Output the [X, Y] coordinate of the center of the cell containing the given text.  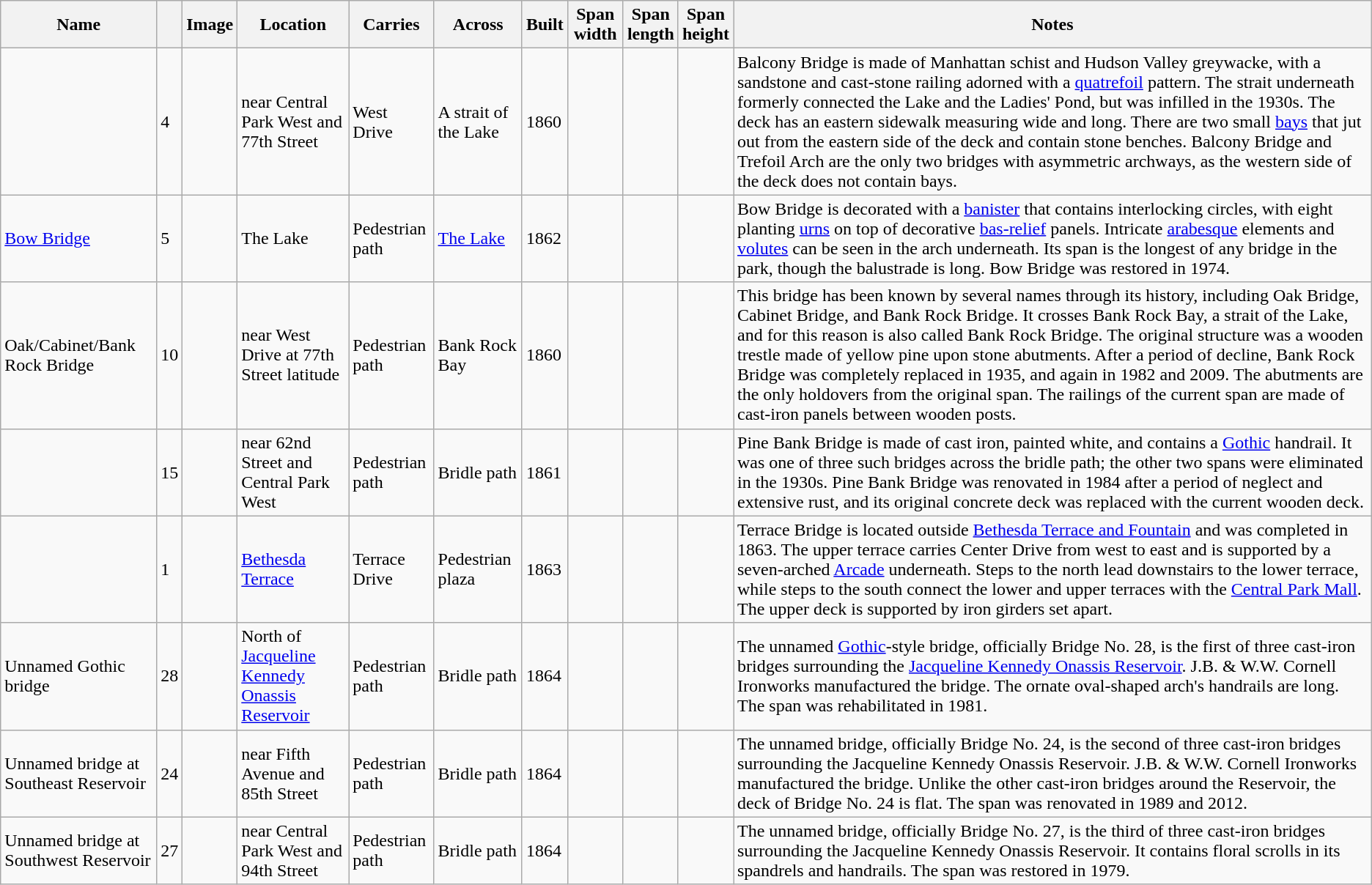
Bow Bridge [79, 239]
Spanheight [705, 25]
Pedestrian plaza [478, 569]
near West Drive at 77th Street latitude [293, 355]
1863 [545, 569]
Unnamed bridge at Southwest Reservoir [79, 851]
1861 [545, 472]
A strait of the Lake [478, 122]
27 [170, 851]
5 [170, 239]
28 [170, 676]
Location [293, 25]
Bank Rock Bay [478, 355]
4 [170, 122]
10 [170, 355]
near Fifth Avenue and 85th Street [293, 774]
Image [210, 25]
Spanlength [651, 25]
North of Jacqueline Kennedy Onassis Reservoir [293, 676]
Carries [391, 25]
24 [170, 774]
Across [478, 25]
West Drive [391, 122]
Bethesda Terrace [293, 569]
Span width [595, 25]
1 [170, 569]
Oak/Cabinet/Bank Rock Bridge [79, 355]
near Central Park West and 94th Street [293, 851]
Notes [1052, 25]
15 [170, 472]
Unnamed bridge at Southeast Reservoir [79, 774]
near 62nd Street and Central Park West [293, 472]
near Central Park West and 77th Street [293, 122]
Terrace Drive [391, 569]
1862 [545, 239]
Name [79, 25]
Unnamed Gothic bridge [79, 676]
Built [545, 25]
